Capture the cell that displays the provided text and extract its [X, Y] central coordinate. 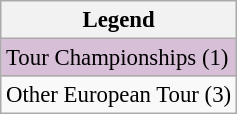
Legend [119, 20]
Tour Championships (1) [119, 58]
Other European Tour (3) [119, 95]
